Identify which cell holds the provided text, then report its (x, y) central coordinate. 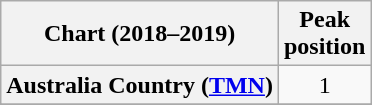
1 (324, 85)
Peakposition (324, 34)
Australia Country (TMN) (140, 85)
Chart (2018–2019) (140, 34)
